Capture the cell that displays the provided text and extract its [x, y] central coordinate. 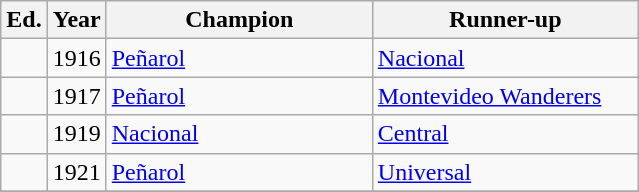
Runner-up [505, 20]
Montevideo Wanderers [505, 96]
1916 [76, 58]
1917 [76, 96]
Year [76, 20]
Universal [505, 172]
Ed. [24, 20]
1921 [76, 172]
Champion [239, 20]
1919 [76, 134]
Central [505, 134]
